Find where the given text appears and provide that cell's center as [X, Y] coordinate. 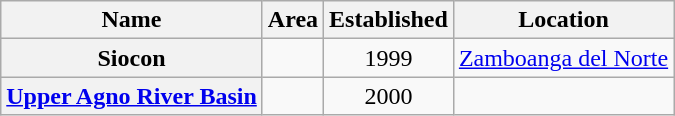
Siocon [132, 58]
Name [132, 20]
Upper Agno River Basin [132, 96]
Zamboanga del Norte [563, 58]
Established [389, 20]
Location [563, 20]
Area [292, 20]
2000 [389, 96]
1999 [389, 58]
